From the cell containing the given text, extract its center point as (X, Y) coordinate. 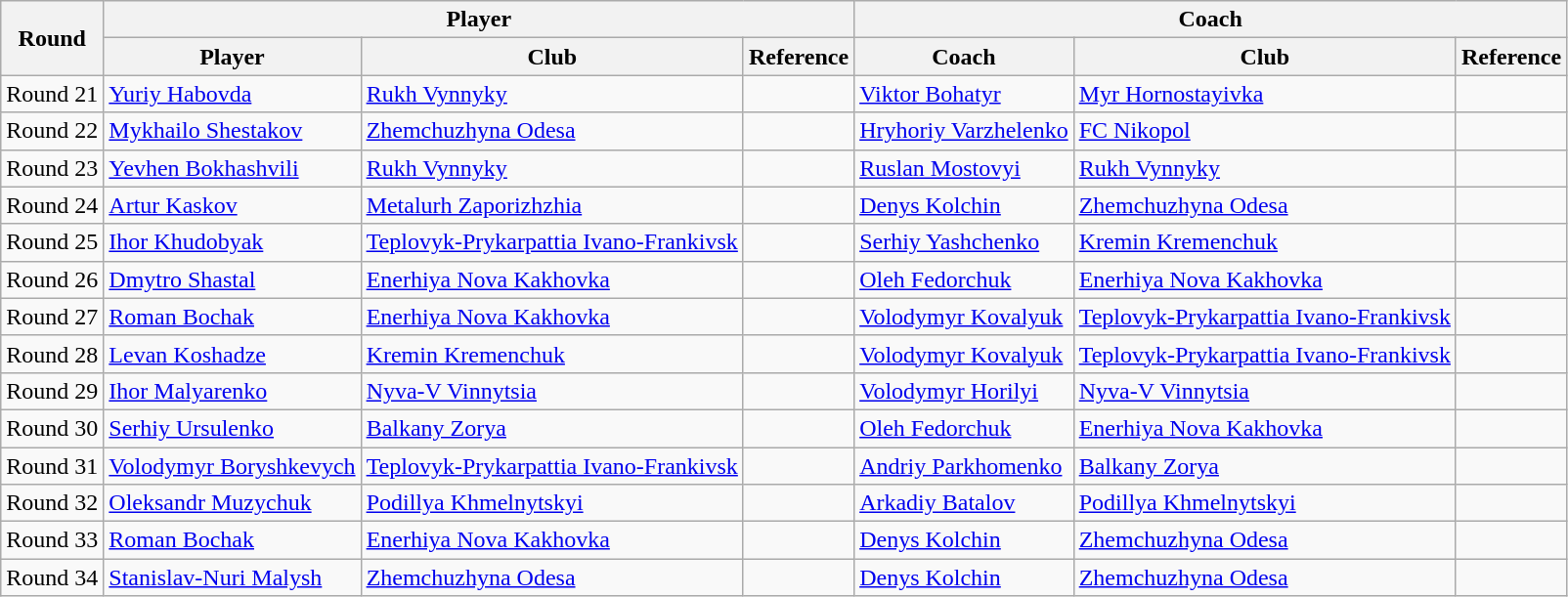
Round 29 (53, 391)
Round 33 (53, 540)
Round 25 (53, 242)
Mykhailo Shestakov (233, 131)
Round 21 (53, 94)
Round 22 (53, 131)
Round 24 (53, 205)
Round 23 (53, 168)
Volodymyr Horilyi (964, 391)
Hryhoriy Varzhelenko (964, 131)
Metalurh Zaporizhzhia (551, 205)
Ruslan Mostovyi (964, 168)
Arkadiy Batalov (964, 503)
Round 34 (53, 577)
Myr Hornostayivka (1265, 94)
Oleksandr Muzychuk (233, 503)
Volodymyr Boryshkevych (233, 466)
Round 28 (53, 354)
Round (53, 38)
Artur Kaskov (233, 205)
Yevhen Bokhashvili (233, 168)
Levan Koshadze (233, 354)
Serhiy Ursulenko (233, 428)
Serhiy Yashchenko (964, 242)
Round 30 (53, 428)
Viktor Bohatyr (964, 94)
Andriy Parkhomenko (964, 466)
Round 27 (53, 317)
Ihor Malyarenko (233, 391)
Ihor Khudobyak (233, 242)
Round 31 (53, 466)
Yuriy Habovda (233, 94)
Dmytro Shastal (233, 279)
Round 26 (53, 279)
Round 32 (53, 503)
Stanislav-Nuri Malysh (233, 577)
FC Nikopol (1265, 131)
